Return [X, Y] of the center of cell containing provided text 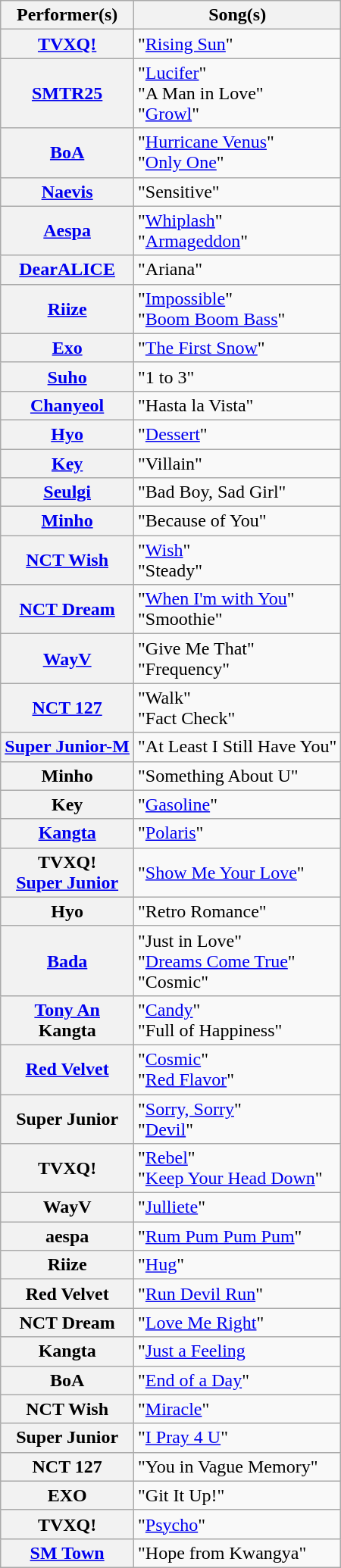
Aespa [67, 230]
Super Junior-M [67, 747]
Bada [67, 960]
"Cosmic""Red Flavor" [238, 1070]
Song(s) [238, 15]
"Walk""Fact Check" [238, 707]
"Just a Feeling [238, 1351]
Suho [67, 376]
"Rising Sun" [238, 44]
"Psycho" [238, 1524]
Tony AnKangta [67, 1020]
"I Pray 4 U" [238, 1438]
DearALICE [67, 270]
"The First Snow" [238, 348]
Chanyeol [67, 405]
"At Least I Still Have You" [238, 747]
"Rum Pum Pum Pum" [238, 1236]
"Ariana" [238, 270]
"Something About U" [238, 776]
Naevis [67, 192]
aespa [67, 1236]
SMTR25 [67, 93]
"Hug" [238, 1265]
"Because of You" [238, 521]
"Show Me Your Love" [238, 873]
"Git It Up!" [238, 1495]
Performer(s) [67, 15]
"Sensitive" [238, 192]
"Wish""Steady" [238, 561]
"Bad Boy, Sad Girl" [238, 492]
"Rebel""Keep Your Head Down" [238, 1168]
TVXQ!Super Junior [67, 873]
"Dessert" [238, 434]
"Gasoline" [238, 804]
SM Town [67, 1553]
"Polaris" [238, 833]
"Run Devil Run" [238, 1294]
"Love Me Right" [238, 1323]
"End of a Day" [238, 1380]
"Just in Love""Dreams Come True" "Cosmic" [238, 960]
"Hasta la Vista" [238, 405]
"Candy" "Full of Happiness" [238, 1020]
EXO [67, 1495]
"1 to 3" [238, 376]
"Hope from Kwangya" [238, 1553]
"Give Me That""Frequency" [238, 659]
"When I'm with You""Smoothie" [238, 609]
"Sorry, Sorry""Devil" [238, 1118]
"Impossible""Boom Boom Bass" [238, 309]
"Retro Romance" [238, 911]
Seulgi [67, 492]
"You in Vague Memory" [238, 1466]
"Whiplash""Armageddon" [238, 230]
"Miracle" [238, 1409]
Exo [67, 348]
"Hurricane Venus""Only One" [238, 153]
"Lucifer""A Man in Love""Growl" [238, 93]
"Julliete" [238, 1207]
"Villain" [238, 463]
